For the text-containing cell, return its midpoint in (x, y) coordinate format. 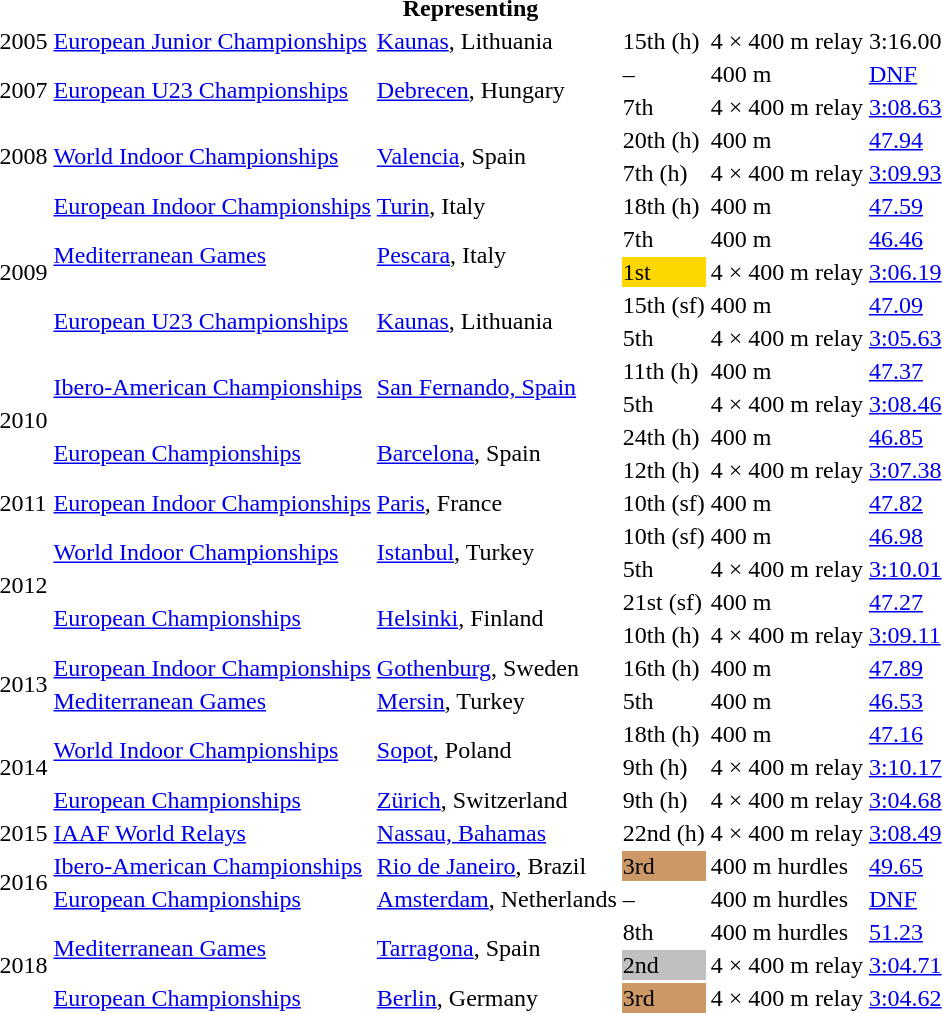
Gothenburg, Sweden (496, 668)
1st (664, 272)
11th (h) (664, 371)
Debrecen, Hungary (496, 90)
16th (h) (664, 668)
Zürich, Switzerland (496, 800)
Amsterdam, Netherlands (496, 899)
21st (sf) (664, 602)
Pescara, Italy (496, 256)
24th (h) (664, 437)
Helsinki, Finland (496, 618)
2nd (664, 965)
European Junior Championships (212, 41)
Paris, France (496, 503)
Barcelona, Spain (496, 454)
Istanbul, Turkey (496, 552)
22nd (h) (664, 833)
Nassau, Bahamas (496, 833)
Turin, Italy (496, 206)
Sopot, Poland (496, 750)
Valencia, Spain (496, 156)
Rio de Janeiro, Brazil (496, 866)
San Fernando, Spain (496, 388)
12th (h) (664, 470)
7th (h) (664, 173)
Berlin, Germany (496, 998)
Mersin, Turkey (496, 701)
15th (h) (664, 41)
IAAF World Relays (212, 833)
15th (sf) (664, 305)
Tarragona, Spain (496, 948)
20th (h) (664, 140)
10th (h) (664, 635)
8th (664, 932)
